Scan for the cell matching the given text and deliver its (X, Y) coordinate at center. 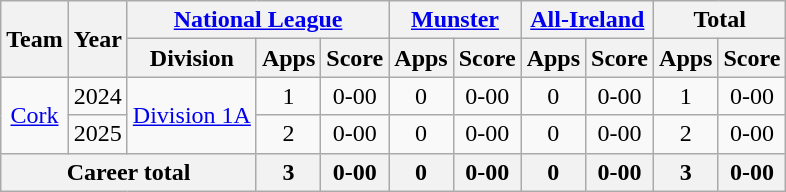
Career total (129, 172)
Total (720, 20)
2024 (98, 96)
Year (98, 39)
National League (258, 20)
2025 (98, 134)
Division 1A (192, 115)
Team (35, 39)
All-Ireland (587, 20)
Division (192, 58)
Munster (455, 20)
Cork (35, 115)
